Scan for the cell matching the given text and deliver its (X, Y) coordinate at center. 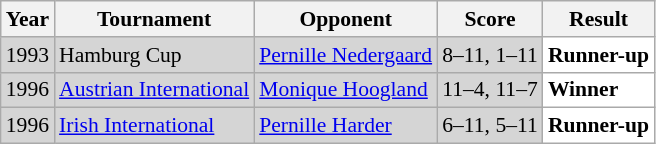
Austrian International (154, 90)
Monique Hoogland (346, 90)
Winner (598, 90)
1993 (28, 55)
8–11, 1–11 (490, 55)
Tournament (154, 19)
Score (490, 19)
11–4, 11–7 (490, 90)
Pernille Nedergaard (346, 55)
Hamburg Cup (154, 55)
Result (598, 19)
Irish International (154, 126)
Year (28, 19)
6–11, 5–11 (490, 126)
Opponent (346, 19)
Pernille Harder (346, 126)
